From the cell containing the given text, extract its center point as [X, Y] coordinate. 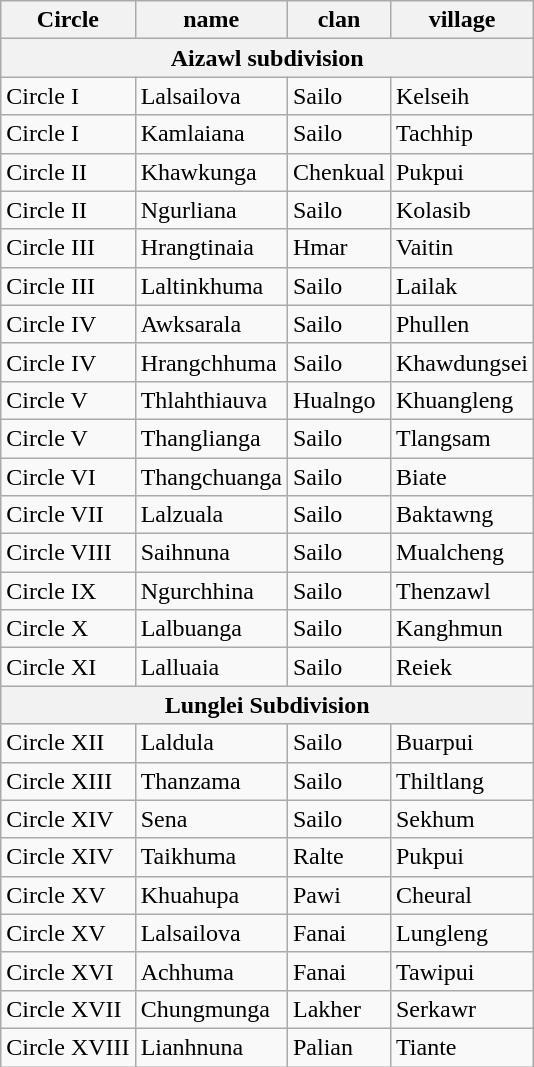
Laltinkhuma [211, 286]
Lalbuanga [211, 629]
Taikhuma [211, 857]
Awksarala [211, 324]
Sekhum [462, 819]
Hualngo [338, 400]
Circle XVI [68, 971]
Mualcheng [462, 553]
Reiek [462, 667]
village [462, 20]
Laldula [211, 743]
Kanghmun [462, 629]
Lalluaia [211, 667]
Sena [211, 819]
Thenzawl [462, 591]
Ngurchhina [211, 591]
Tlangsam [462, 438]
Lianhnuna [211, 1047]
Saihnuna [211, 553]
Lailak [462, 286]
Lalzuala [211, 515]
Ngurliana [211, 210]
Hrangchhuma [211, 362]
Circle X [68, 629]
clan [338, 20]
Cheural [462, 895]
Kolasib [462, 210]
Kelseih [462, 96]
Phullen [462, 324]
Tawipui [462, 971]
Thanzama [211, 781]
Circle VI [68, 477]
Circle XVII [68, 1009]
Khawkunga [211, 172]
Thiltlang [462, 781]
Tiante [462, 1047]
Thanglianga [211, 438]
Hmar [338, 248]
Circle IX [68, 591]
Khuangleng [462, 400]
Circle VIII [68, 553]
Buarpui [462, 743]
Pawi [338, 895]
Circle XII [68, 743]
Khawdungsei [462, 362]
Lakher [338, 1009]
Vaitin [462, 248]
Aizawl subdivision [268, 58]
Chungmunga [211, 1009]
Thangchuanga [211, 477]
name [211, 20]
Circle XVIII [68, 1047]
Chenkual [338, 172]
Circle XIII [68, 781]
Khuahupa [211, 895]
Circle VII [68, 515]
Tachhip [462, 134]
Lungleng [462, 933]
Biate [462, 477]
Circle XI [68, 667]
Thlahthiauva [211, 400]
Palian [338, 1047]
Achhuma [211, 971]
Kamlaiana [211, 134]
Hrangtinaia [211, 248]
Baktawng [462, 515]
Serkawr [462, 1009]
Lunglei Subdivision [268, 705]
Ralte [338, 857]
Circle [68, 20]
